Find where the given text appears and provide that cell's center as (X, Y) coordinate. 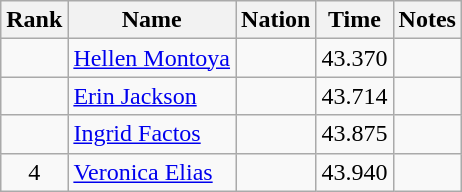
Notes (427, 20)
Rank (34, 20)
43.875 (354, 134)
Hellen Montoya (152, 58)
43.370 (354, 58)
Ingrid Factos (152, 134)
43.714 (354, 96)
43.940 (354, 172)
Erin Jackson (152, 96)
Name (152, 20)
Nation (276, 20)
Time (354, 20)
4 (34, 172)
Veronica Elias (152, 172)
